Return [X, Y] of the center of cell containing provided text 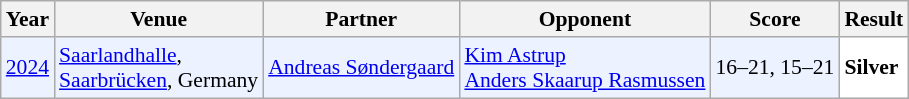
Andreas Søndergaard [361, 68]
Score [774, 19]
Partner [361, 19]
2024 [28, 68]
Saarlandhalle,Saarbrücken, Germany [158, 68]
Silver [874, 68]
16–21, 15–21 [774, 68]
Venue [158, 19]
Year [28, 19]
Result [874, 19]
Opponent [584, 19]
Kim Astrup Anders Skaarup Rasmussen [584, 68]
